From the cell containing the given text, extract its center point as [X, Y] coordinate. 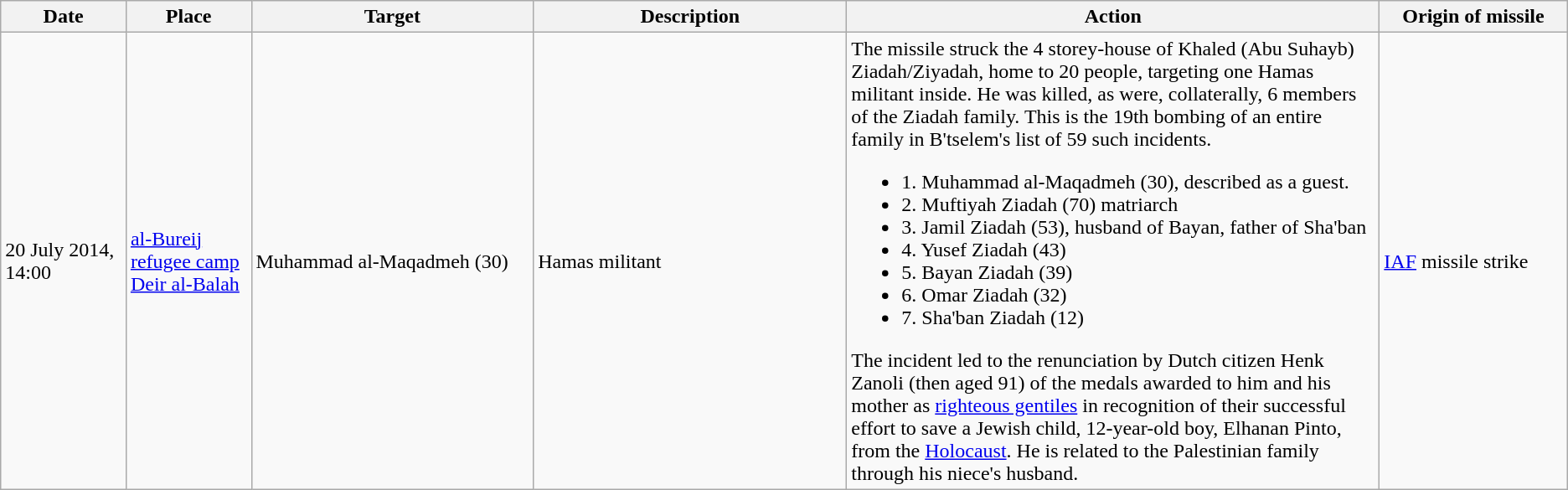
al-Bureij refugee camp Deir al-Balah [188, 261]
Action [1113, 17]
20 July 2014, 14:00 [64, 261]
IAF missile strike [1473, 261]
Description [690, 17]
Date [64, 17]
Muhammad al-Maqadmeh (30) [392, 261]
Target [392, 17]
Origin of missile [1473, 17]
Hamas militant [690, 261]
Place [188, 17]
